Detect which cell encompasses the target text, then output its [X, Y] center coordinate. 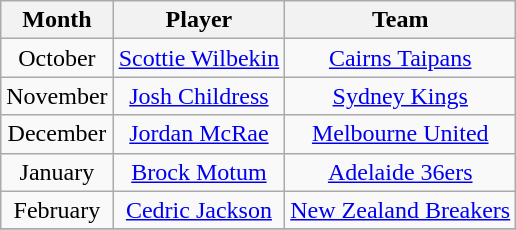
Adelaide 36ers [400, 172]
Brock Motum [199, 172]
December [57, 134]
February [57, 210]
Melbourne United [400, 134]
Josh Childress [199, 96]
January [57, 172]
Scottie Wilbekin [199, 58]
New Zealand Breakers [400, 210]
Player [199, 20]
Jordan McRae [199, 134]
Month [57, 20]
Cairns Taipans [400, 58]
November [57, 96]
October [57, 58]
Cedric Jackson [199, 210]
Team [400, 20]
Sydney Kings [400, 96]
